Detect which cell encompasses the target text, then output its [X, Y] center coordinate. 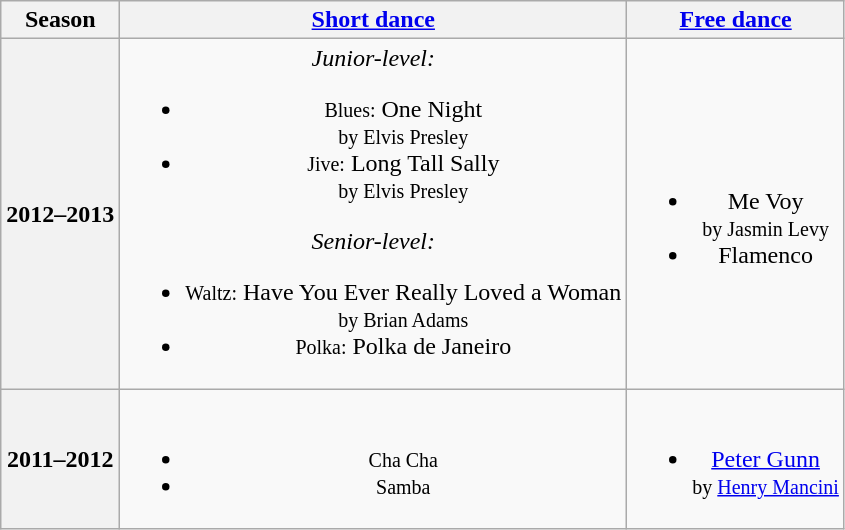
2012–2013 [60, 214]
Peter Gunn by Henry Mancini [736, 459]
Season [60, 20]
Me Voy by Jasmin Levy Flamenco [736, 214]
Short dance [374, 20]
Free dance [736, 20]
2011–2012 [60, 459]
Cha ChaSamba [374, 459]
